Extract the (x, y) coordinate from the center of the cell holding the provided text.  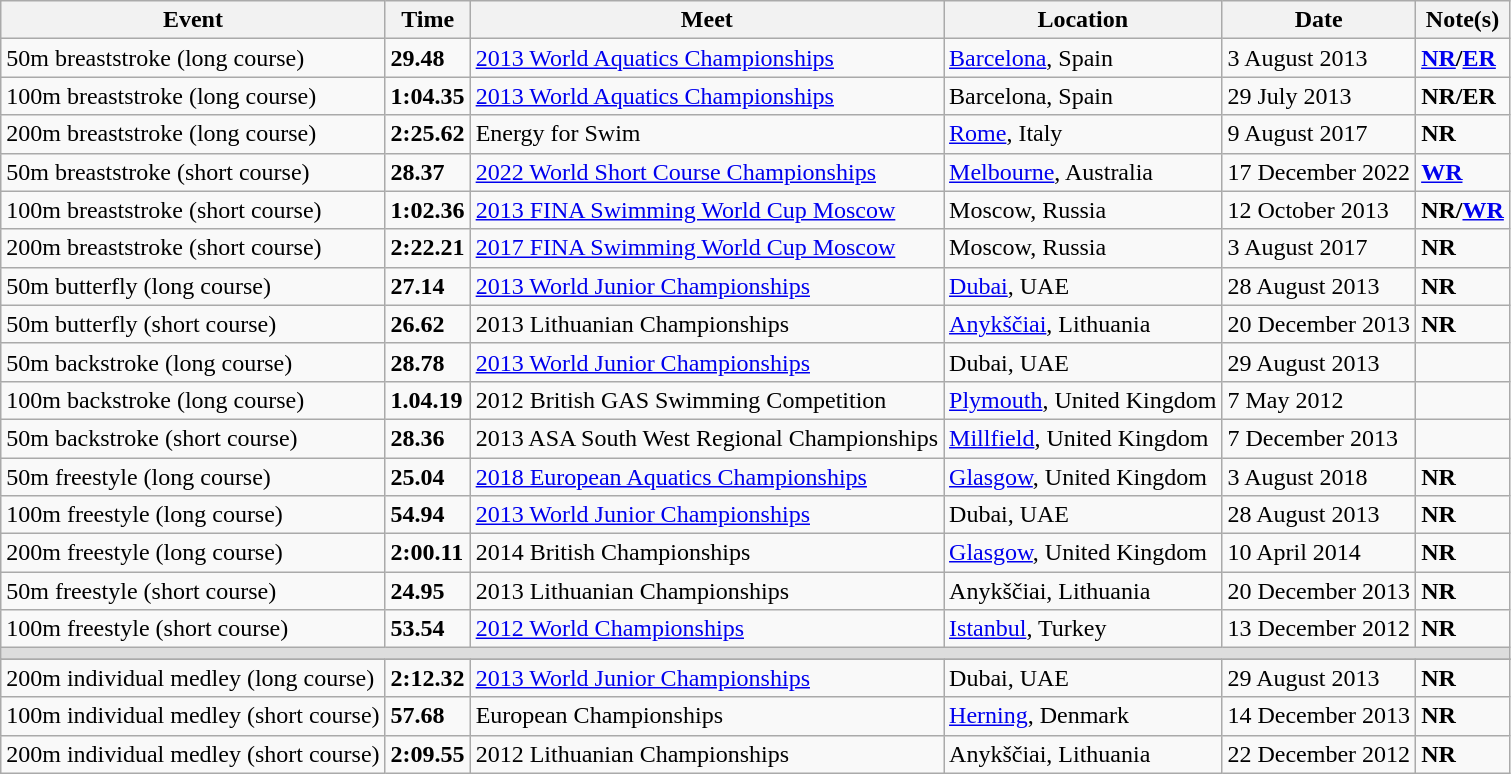
100m breaststroke (short course) (193, 210)
28.37 (428, 172)
100m freestyle (short course) (193, 629)
2013 ASA South West Regional Championships (706, 438)
Rome, Italy (1083, 134)
54.94 (428, 515)
200m individual medley (short course) (193, 754)
200m breaststroke (short course) (193, 248)
2:22.21 (428, 248)
13 December 2012 (1319, 629)
2013 FINA Swimming World Cup Moscow (706, 210)
10 April 2014 (1319, 553)
200m breaststroke (long course) (193, 134)
24.95 (428, 591)
Date (1319, 20)
50m breaststroke (long course) (193, 58)
Meet (706, 20)
Time (428, 20)
14 December 2013 (1319, 716)
27.14 (428, 286)
50m freestyle (long course) (193, 477)
1.04.19 (428, 400)
50m backstroke (long course) (193, 362)
7 December 2013 (1319, 438)
2018 European Aquatics Championships (706, 477)
50m butterfly (short course) (193, 324)
Energy for Swim (706, 134)
Event (193, 20)
2012 British GAS Swimming Competition (706, 400)
2:09.55 (428, 754)
Millfield, United Kingdom (1083, 438)
100m backstroke (long course) (193, 400)
3 August 2017 (1319, 248)
2012 World Championships (706, 629)
European Championships (706, 716)
28.78 (428, 362)
3 August 2013 (1319, 58)
2022 World Short Course Championships (706, 172)
2:00.11 (428, 553)
7 May 2012 (1319, 400)
Plymouth, United Kingdom (1083, 400)
25.04 (428, 477)
WR (1463, 172)
200m freestyle (long course) (193, 553)
29.48 (428, 58)
22 December 2012 (1319, 754)
Location (1083, 20)
57.68 (428, 716)
53.54 (428, 629)
9 August 2017 (1319, 134)
Melbourne, Australia (1083, 172)
12 October 2013 (1319, 210)
100m breaststroke (long course) (193, 96)
Note(s) (1463, 20)
100m freestyle (long course) (193, 515)
28.36 (428, 438)
17 December 2022 (1319, 172)
100m individual medley (short course) (193, 716)
3 August 2018 (1319, 477)
Herning, Denmark (1083, 716)
NR/WR (1463, 210)
1:02.36 (428, 210)
50m butterfly (long course) (193, 286)
2012 Lithuanian Championships (706, 754)
2:12.32 (428, 678)
1:04.35 (428, 96)
29 July 2013 (1319, 96)
2:25.62 (428, 134)
2017 FINA Swimming World Cup Moscow (706, 248)
50m breaststroke (short course) (193, 172)
50m backstroke (short course) (193, 438)
50m freestyle (short course) (193, 591)
2014 British Championships (706, 553)
Istanbul, Turkey (1083, 629)
26.62 (428, 324)
200m individual medley (long course) (193, 678)
